Identify which cell holds the provided text, then report its [X, Y] central coordinate. 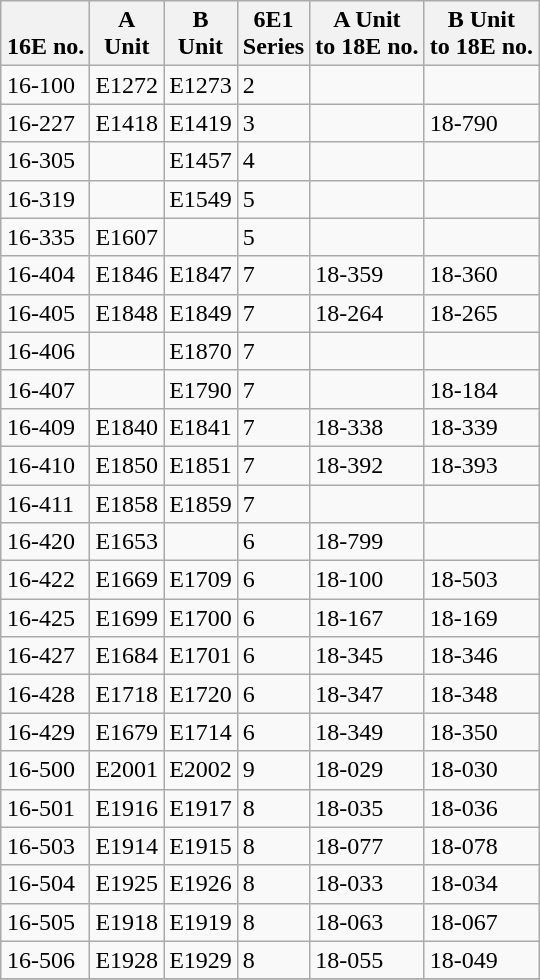
E1916 [127, 808]
6E1Series [273, 34]
BUnit [201, 34]
18-346 [481, 656]
E1418 [127, 123]
E1870 [201, 351]
E1653 [127, 542]
16-503 [45, 846]
E1925 [127, 884]
E1701 [201, 656]
E1714 [201, 732]
B Unitto 18E no. [481, 34]
16-504 [45, 884]
18-264 [367, 313]
E1918 [127, 922]
E1679 [127, 732]
E1917 [201, 808]
A Unitto 18E no. [367, 34]
4 [273, 161]
E1928 [127, 960]
16-407 [45, 389]
18-049 [481, 960]
18-360 [481, 275]
16-319 [45, 199]
E1858 [127, 503]
16-425 [45, 618]
E1851 [201, 465]
16-428 [45, 694]
E1841 [201, 427]
E1720 [201, 694]
E2002 [201, 770]
E1684 [127, 656]
E1700 [201, 618]
18-036 [481, 808]
E1914 [127, 846]
9 [273, 770]
16-505 [45, 922]
E1848 [127, 313]
E1846 [127, 275]
18-067 [481, 922]
18-347 [367, 694]
18-392 [367, 465]
16E no. [45, 34]
E1849 [201, 313]
16-420 [45, 542]
16-501 [45, 808]
3 [273, 123]
18-338 [367, 427]
18-503 [481, 580]
E1850 [127, 465]
E1419 [201, 123]
18-339 [481, 427]
18-265 [481, 313]
E1915 [201, 846]
E2001 [127, 770]
E1929 [201, 960]
18-033 [367, 884]
16-100 [45, 85]
18-359 [367, 275]
16-404 [45, 275]
E1669 [127, 580]
16-227 [45, 123]
16-406 [45, 351]
18-790 [481, 123]
18-063 [367, 922]
18-078 [481, 846]
18-030 [481, 770]
18-345 [367, 656]
18-349 [367, 732]
E1926 [201, 884]
E1718 [127, 694]
18-034 [481, 884]
18-393 [481, 465]
18-184 [481, 389]
E1919 [201, 922]
18-077 [367, 846]
18-055 [367, 960]
16-422 [45, 580]
18-035 [367, 808]
E1840 [127, 427]
16-335 [45, 237]
18-348 [481, 694]
16-405 [45, 313]
E1607 [127, 237]
E1847 [201, 275]
16-506 [45, 960]
18-350 [481, 732]
AUnit [127, 34]
16-411 [45, 503]
E1457 [201, 161]
18-100 [367, 580]
16-427 [45, 656]
2 [273, 85]
16-410 [45, 465]
18-167 [367, 618]
E1699 [127, 618]
E1859 [201, 503]
E1273 [201, 85]
E1790 [201, 389]
E1272 [127, 85]
18-169 [481, 618]
18-799 [367, 542]
E1709 [201, 580]
16-409 [45, 427]
18-029 [367, 770]
16-305 [45, 161]
16-500 [45, 770]
E1549 [201, 199]
16-429 [45, 732]
